Return (x, y) of the center of cell containing provided text 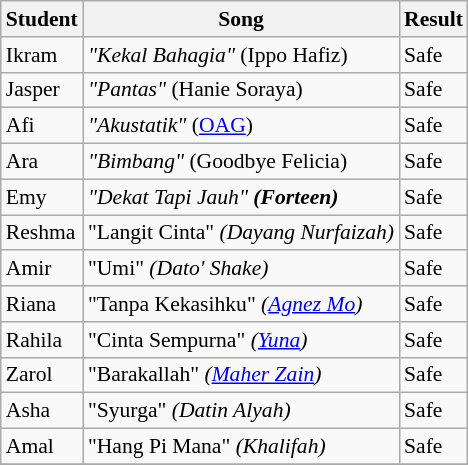
Song (241, 19)
"Tanpa Kekasihku" (Agnez Mo) (241, 304)
Rahila (42, 340)
"Dekat Tapi Jauh" (Forteen) (241, 197)
Zarol (42, 375)
"Akustatik" (OAG) (241, 126)
"Syurga" (Datin Alyah) (241, 411)
"Langit Cinta" (Dayang Nurfaizah) (241, 233)
Asha (42, 411)
"Kekal Bahagia" (Ippo Hafiz) (241, 55)
Student (42, 19)
"Umi" (Dato' Shake) (241, 269)
Riana (42, 304)
Amir (42, 269)
Emy (42, 197)
"Hang Pi Mana" (Khalifah) (241, 447)
Afi (42, 126)
Reshma (42, 233)
"Barakallah" (Maher Zain) (241, 375)
"Pantas" (Hanie Soraya) (241, 90)
Ara (42, 162)
Amal (42, 447)
Result (434, 19)
"Cinta Sempurna" (Yuna) (241, 340)
Ikram (42, 55)
"Bimbang" (Goodbye Felicia) (241, 162)
Jasper (42, 90)
